Output the [X, Y] coordinate of the center of the cell containing the given text.  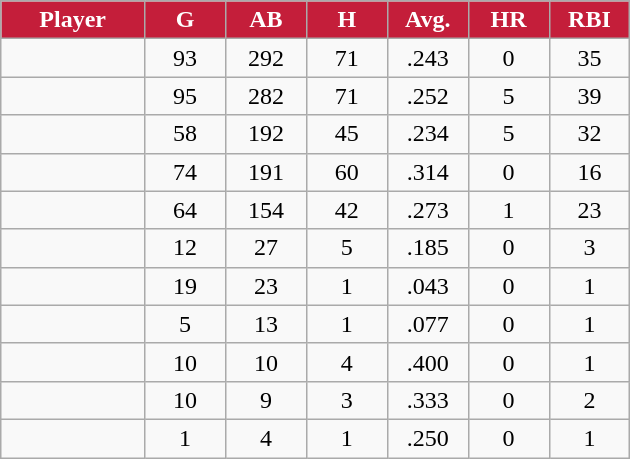
42 [346, 210]
.250 [428, 438]
12 [186, 248]
27 [266, 248]
16 [590, 172]
282 [266, 96]
32 [590, 134]
.243 [428, 58]
Player [73, 20]
39 [590, 96]
.333 [428, 400]
64 [186, 210]
.043 [428, 286]
58 [186, 134]
Avg. [428, 20]
19 [186, 286]
292 [266, 58]
.185 [428, 248]
.273 [428, 210]
74 [186, 172]
192 [266, 134]
9 [266, 400]
H [346, 20]
.314 [428, 172]
154 [266, 210]
35 [590, 58]
.234 [428, 134]
.252 [428, 96]
2 [590, 400]
.077 [428, 324]
45 [346, 134]
G [186, 20]
191 [266, 172]
93 [186, 58]
.400 [428, 362]
60 [346, 172]
HR [508, 20]
13 [266, 324]
AB [266, 20]
RBI [590, 20]
95 [186, 96]
